Detect which cell encompasses the target text, then output its (X, Y) center coordinate. 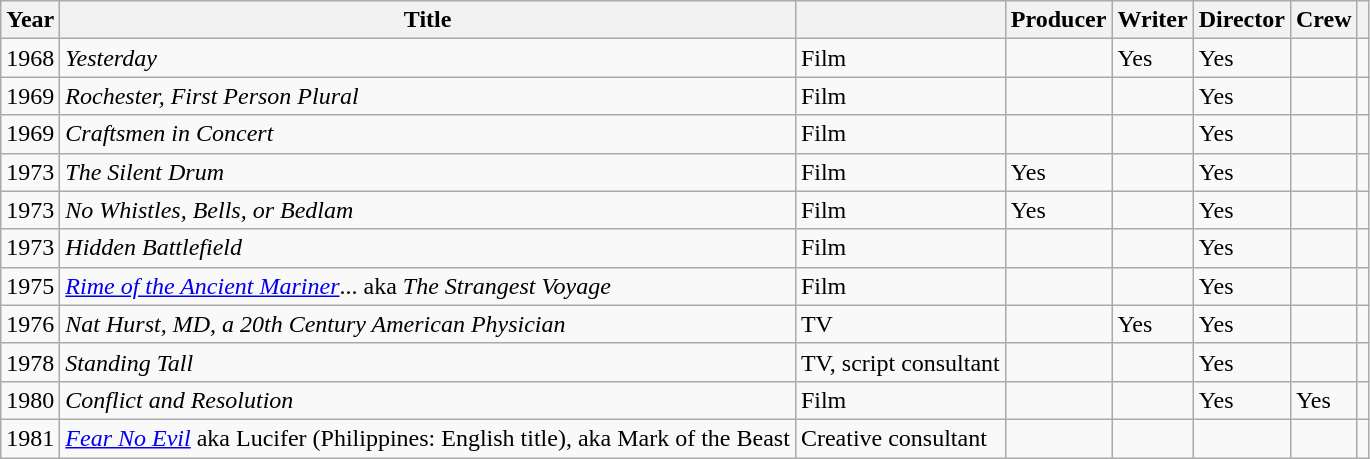
Title (428, 20)
Hidden Battlefield (428, 248)
TV (900, 324)
Fear No Evil aka Lucifer (Philippines: English title), aka Mark of the Beast (428, 438)
Rochester, First Person Plural (428, 96)
1976 (30, 324)
1975 (30, 286)
Craftsmen in Concert (428, 134)
Nat Hurst, MD, a 20th Century American Physician (428, 324)
TV, script consultant (900, 362)
Producer (1058, 20)
Conflict and Resolution (428, 400)
Rime of the Ancient Mariner... aka The Strangest Voyage (428, 286)
No Whistles, Bells, or Bedlam (428, 210)
Year (30, 20)
Crew (1324, 20)
1981 (30, 438)
Writer (1152, 20)
Creative consultant (900, 438)
Director (1242, 20)
Yesterday (428, 58)
Standing Tall (428, 362)
The Silent Drum (428, 172)
1978 (30, 362)
1980 (30, 400)
1968 (30, 58)
